Detect which cell encompasses the target text, then output its (X, Y) center coordinate. 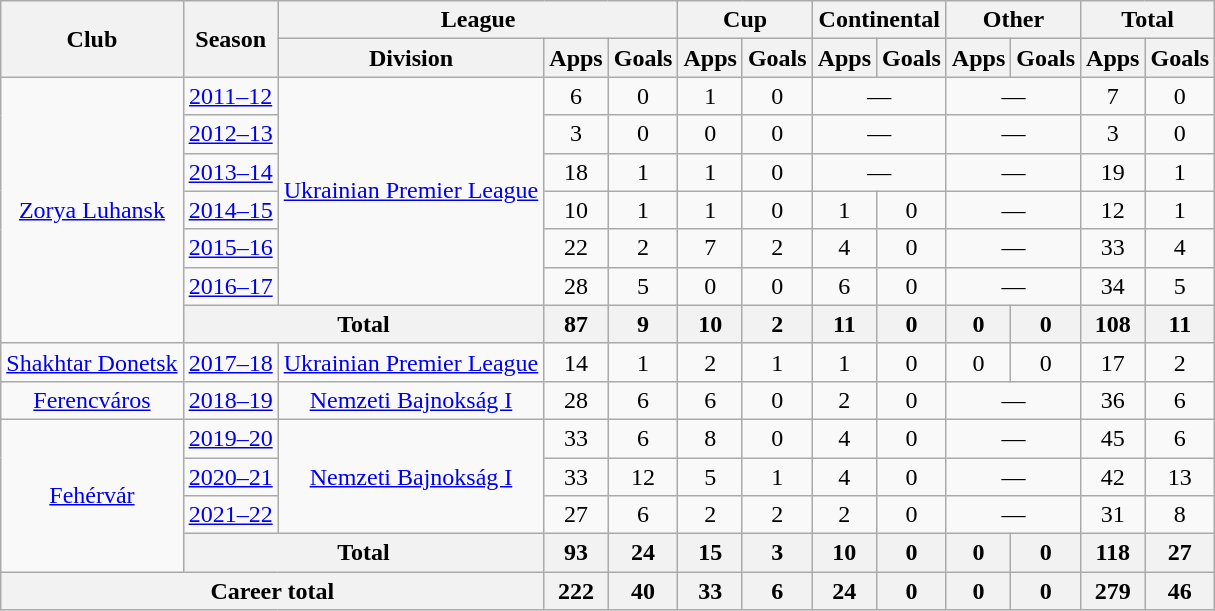
Season (230, 39)
Ferencváros (92, 400)
2016–17 (230, 286)
87 (576, 324)
14 (576, 362)
45 (1113, 438)
Career total (272, 591)
Zorya Luhansk (92, 210)
15 (710, 553)
2014–15 (230, 210)
2013–14 (230, 172)
2019–20 (230, 438)
22 (576, 248)
31 (1113, 515)
2012–13 (230, 134)
36 (1113, 400)
Club (92, 39)
17 (1113, 362)
Cup (745, 20)
2011–12 (230, 96)
2015–16 (230, 248)
2018–19 (230, 400)
2017–18 (230, 362)
34 (1113, 286)
108 (1113, 324)
222 (576, 591)
19 (1113, 172)
2020–21 (230, 477)
279 (1113, 591)
118 (1113, 553)
93 (576, 553)
42 (1113, 477)
Division (411, 58)
Continental (879, 20)
9 (643, 324)
League (478, 20)
Fehérvár (92, 495)
2021–22 (230, 515)
Shakhtar Donetsk (92, 362)
Other (1013, 20)
13 (1180, 477)
18 (576, 172)
46 (1180, 591)
40 (643, 591)
